Find where the given text appears and provide that cell's center as [x, y] coordinate. 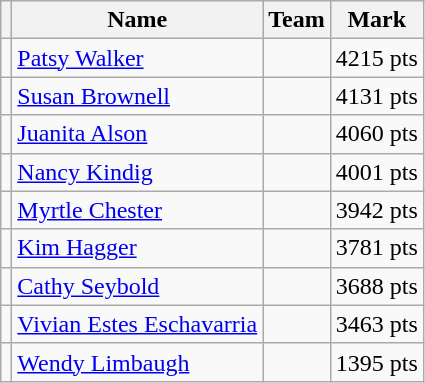
Patsy Walker [138, 58]
Team [297, 20]
4131 pts [376, 96]
Myrtle Chester [138, 210]
3688 pts [376, 286]
Cathy Seybold [138, 286]
Wendy Limbaugh [138, 362]
Nancy Kindig [138, 172]
Juanita Alson [138, 134]
3463 pts [376, 324]
Mark [376, 20]
Susan Brownell [138, 96]
4060 pts [376, 134]
Kim Hagger [138, 248]
Vivian Estes Eschavarria [138, 324]
3781 pts [376, 248]
3942 pts [376, 210]
4215 pts [376, 58]
1395 pts [376, 362]
4001 pts [376, 172]
Name [138, 20]
